Search for the cell housing the specified text and yield its (X, Y) center coordinate. 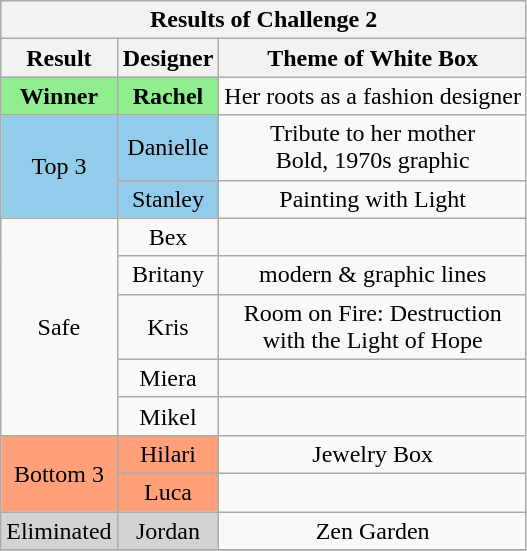
Results of Challenge 2 (264, 20)
Stanley (168, 199)
Mikel (168, 416)
Winner (59, 96)
modern & graphic lines (373, 275)
Jewelry Box (373, 454)
Miera (168, 378)
Danielle (168, 148)
Result (59, 58)
Zen Garden (373, 531)
Safe (59, 326)
Jordan (168, 531)
Hilari (168, 454)
Painting with Light (373, 199)
Her roots as a fashion designer (373, 96)
Britany (168, 275)
Kris (168, 326)
Room on Fire: Destructionwith the Light of Hope (373, 326)
Designer (168, 58)
Luca (168, 492)
Tribute to her motherBold, 1970s graphic (373, 148)
Eliminated (59, 531)
Bex (168, 237)
Rachel (168, 96)
Theme of White Box (373, 58)
Bottom 3 (59, 473)
Top 3 (59, 166)
